Capture the cell that displays the provided text and extract its [x, y] central coordinate. 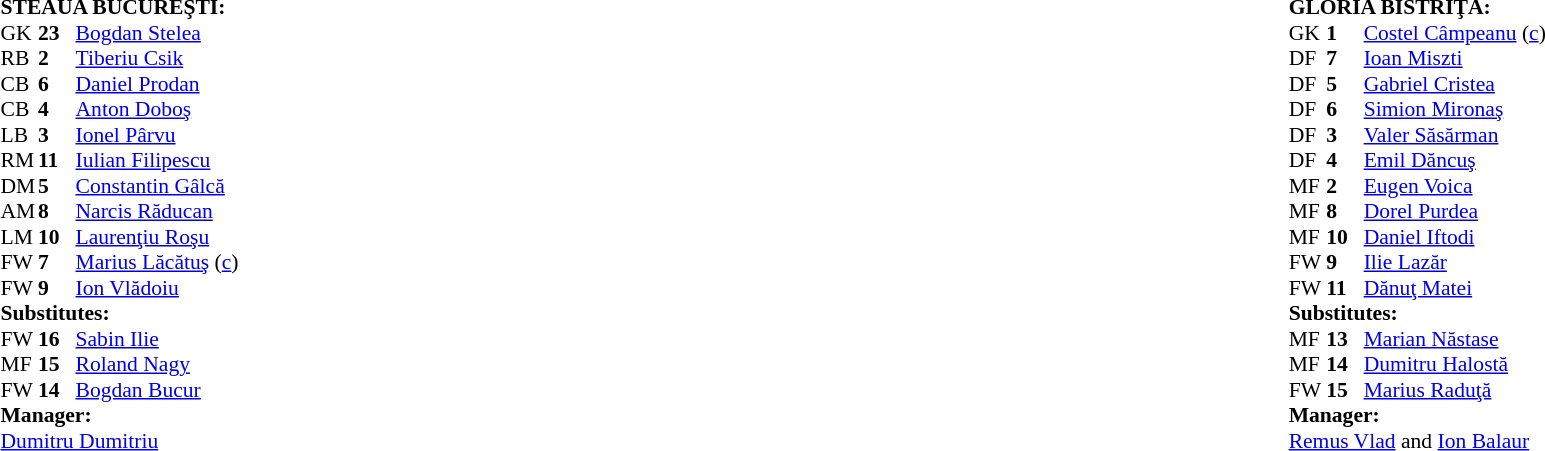
AM [19, 211]
Roland Nagy [158, 365]
DM [19, 186]
Bogdan Stelea [158, 33]
13 [1345, 339]
Constantin Gâlcă [158, 186]
Narcis Răducan [158, 211]
Marius Lăcătuş (c) [158, 263]
1 [1345, 33]
23 [57, 33]
Sabin Ilie [158, 339]
Laurenţiu Roşu [158, 237]
16 [57, 339]
LB [19, 135]
RB [19, 59]
Manager: [119, 415]
Ionel Pârvu [158, 135]
Tiberiu Csik [158, 59]
RM [19, 161]
Substitutes: [119, 313]
Anton Doboş [158, 109]
Iulian Filipescu [158, 161]
Ion Vlădoiu [158, 288]
Daniel Prodan [158, 84]
Bogdan Bucur [158, 390]
LM [19, 237]
